Find where the given text appears and provide that cell's center as [X, Y] coordinate. 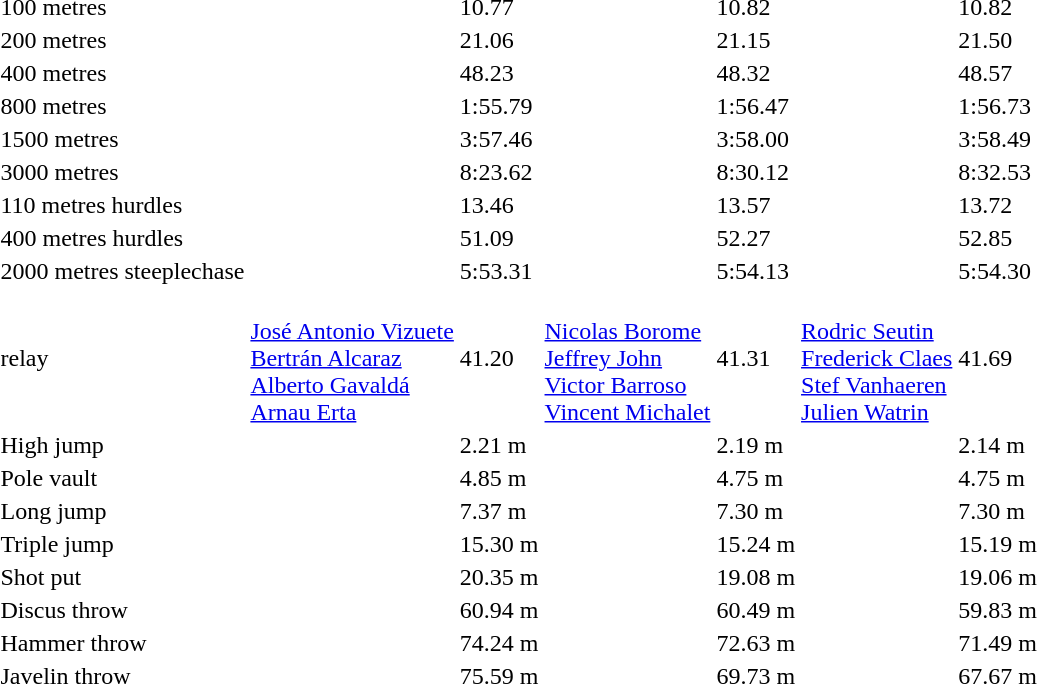
8:30.12 [756, 172]
72.63 m [756, 643]
7.37 m [499, 511]
41.31 [756, 358]
60.49 m [756, 610]
2.19 m [756, 445]
13.46 [499, 205]
2.21 m [499, 445]
21.06 [499, 40]
48.23 [499, 73]
20.35 m [499, 577]
José Antonio VizueteBertrán AlcarazAlberto GavaldáArnau Erta [352, 358]
1:56.47 [756, 106]
Rodric SeutinFrederick ClaesStef VanhaerenJulien Watrin [877, 358]
21.15 [756, 40]
13.57 [756, 205]
15.24 m [756, 544]
3:58.00 [756, 139]
19.08 m [756, 577]
74.24 m [499, 643]
3:57.46 [499, 139]
4.75 m [756, 478]
41.20 [499, 358]
5:53.31 [499, 271]
Nicolas BoromeJeffrey JohnVictor BarrosoVincent Michalet [628, 358]
7.30 m [756, 511]
1:55.79 [499, 106]
15.30 m [499, 544]
4.85 m [499, 478]
52.27 [756, 238]
60.94 m [499, 610]
8:23.62 [499, 172]
51.09 [499, 238]
5:54.13 [756, 271]
48.32 [756, 73]
